Identify which cell holds the provided text, then report its (x, y) central coordinate. 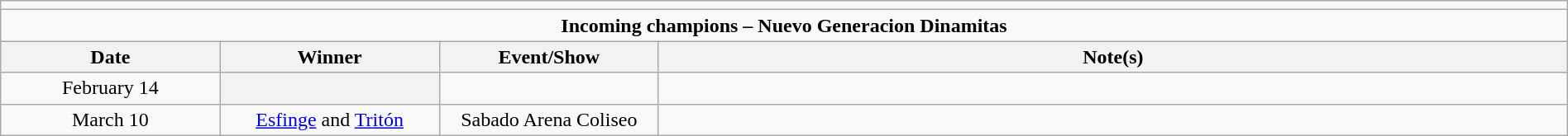
March 10 (111, 120)
Event/Show (549, 57)
Esfinge and Tritón (329, 120)
Note(s) (1113, 57)
February 14 (111, 88)
Incoming champions – Nuevo Generacion Dinamitas (784, 26)
Date (111, 57)
Winner (329, 57)
Sabado Arena Coliseo (549, 120)
